For the text-containing cell, return its midpoint in [X, Y] coordinate format. 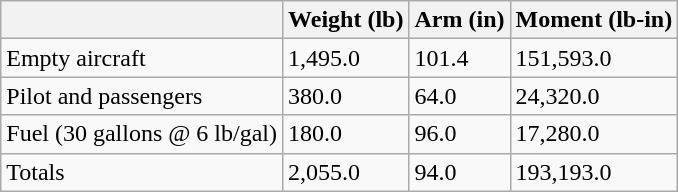
Moment (lb-in) [594, 20]
193,193.0 [594, 172]
2,055.0 [346, 172]
Totals [142, 172]
64.0 [460, 96]
94.0 [460, 172]
151,593.0 [594, 58]
Fuel (30 gallons @ 6 lb/gal) [142, 134]
Pilot and passengers [142, 96]
380.0 [346, 96]
17,280.0 [594, 134]
Weight (lb) [346, 20]
180.0 [346, 134]
Arm (in) [460, 20]
24,320.0 [594, 96]
1,495.0 [346, 58]
Empty aircraft [142, 58]
96.0 [460, 134]
101.4 [460, 58]
